Determine the (x, y) coordinate at the center of the cell enclosing the given text.  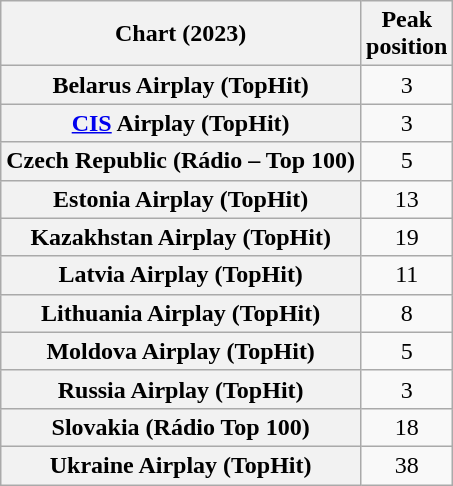
Slovakia (Rádio Top 100) (181, 427)
19 (407, 237)
Latvia Airplay (TopHit) (181, 275)
Ukraine Airplay (TopHit) (181, 465)
Russia Airplay (TopHit) (181, 389)
Lithuania Airplay (TopHit) (181, 313)
Czech Republic (Rádio – Top 100) (181, 161)
Chart (2023) (181, 34)
Belarus Airplay (TopHit) (181, 85)
Estonia Airplay (TopHit) (181, 199)
18 (407, 427)
CIS Airplay (TopHit) (181, 123)
8 (407, 313)
38 (407, 465)
Peakposition (407, 34)
Moldova Airplay (TopHit) (181, 351)
Kazakhstan Airplay (TopHit) (181, 237)
11 (407, 275)
13 (407, 199)
